Pinpoint the cell where the given text exists, returning its (X, Y) midpoint coordinate. 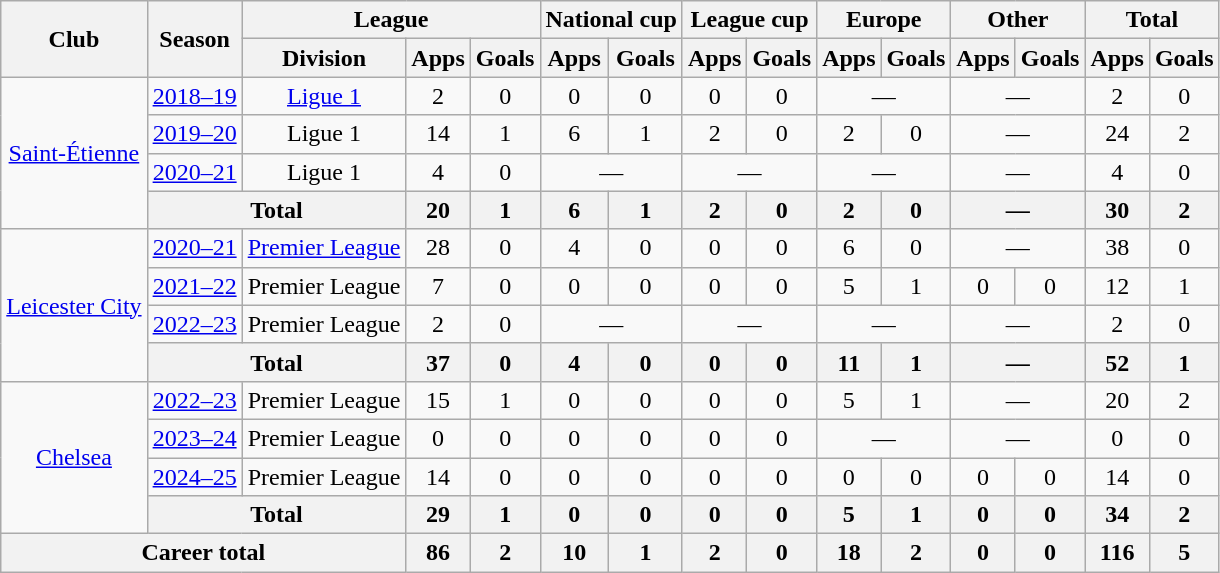
116 (1117, 553)
Club (74, 39)
29 (438, 515)
Career total (204, 553)
18 (849, 553)
2019–20 (194, 134)
12 (1117, 286)
Other (1018, 20)
15 (438, 400)
Chelsea (74, 457)
38 (1117, 248)
Saint-Étienne (74, 153)
28 (438, 248)
League (391, 20)
Leicester City (74, 305)
10 (574, 553)
Division (324, 58)
52 (1117, 362)
7 (438, 286)
11 (849, 362)
Europe (884, 20)
Season (194, 39)
2023–24 (194, 438)
2018–19 (194, 96)
24 (1117, 134)
2021–22 (194, 286)
37 (438, 362)
86 (438, 553)
National cup (611, 20)
2024–25 (194, 477)
34 (1117, 515)
30 (1117, 210)
League cup (749, 20)
